Search for the cell housing the specified text and yield its (x, y) center coordinate. 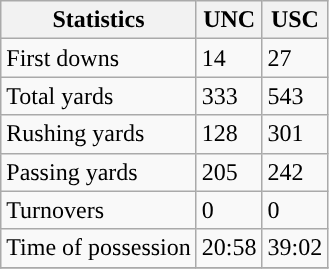
Passing yards (99, 172)
UNC (229, 20)
39:02 (295, 248)
14 (229, 58)
Time of possession (99, 248)
333 (229, 96)
543 (295, 96)
Statistics (99, 20)
301 (295, 134)
20:58 (229, 248)
128 (229, 134)
USC (295, 20)
242 (295, 172)
Rushing yards (99, 134)
First downs (99, 58)
Turnovers (99, 210)
Total yards (99, 96)
27 (295, 58)
205 (229, 172)
